Extract the [X, Y] coordinate from the center of the cell holding the provided text.  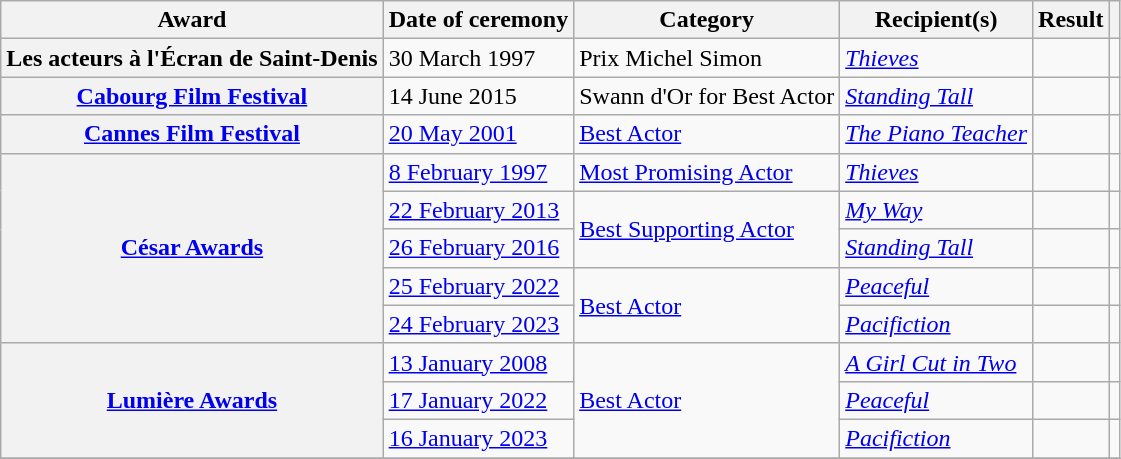
22 February 2013 [478, 210]
Les acteurs à l'Écran de Saint-Denis [192, 58]
César Awards [192, 248]
Recipient(s) [936, 20]
Most Promising Actor [707, 172]
26 February 2016 [478, 248]
25 February 2022 [478, 286]
24 February 2023 [478, 324]
17 January 2022 [478, 400]
20 May 2001 [478, 134]
13 January 2008 [478, 362]
Lumière Awards [192, 400]
Award [192, 20]
My Way [936, 210]
Prix Michel Simon [707, 58]
The Piano Teacher [936, 134]
30 March 1997 [478, 58]
A Girl Cut in Two [936, 362]
Cannes Film Festival [192, 134]
Date of ceremony [478, 20]
Swann d'Or for Best Actor [707, 96]
Best Supporting Actor [707, 229]
16 January 2023 [478, 438]
Result [1071, 20]
Cabourg Film Festival [192, 96]
14 June 2015 [478, 96]
Category [707, 20]
8 February 1997 [478, 172]
